Detect which cell encompasses the target text, then output its [x, y] center coordinate. 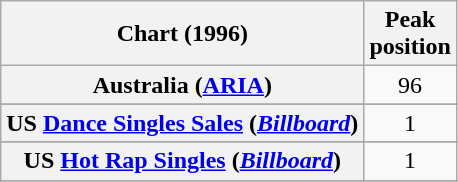
Peakposition [410, 34]
US Dance Singles Sales (Billboard) [182, 123]
Chart (1996) [182, 34]
Australia (ARIA) [182, 85]
96 [410, 85]
US Hot Rap Singles (Billboard) [182, 161]
